Locate the cell with the specified text and output its [x, y] center coordinate. 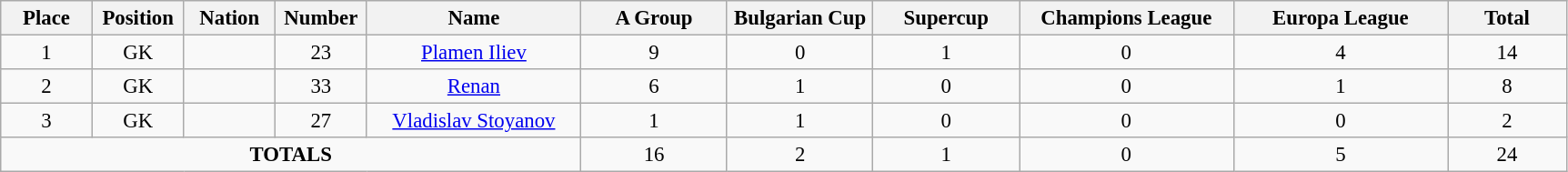
Bulgarian Cup [800, 18]
3 [47, 121]
TOTALS [291, 155]
16 [655, 155]
A Group [655, 18]
Place [47, 18]
8 [1508, 86]
4 [1341, 53]
Champions League [1126, 18]
24 [1508, 155]
Plamen Iliev [474, 53]
5 [1341, 155]
14 [1508, 53]
Name [474, 18]
Total [1508, 18]
Position [138, 18]
Vladislav Stoyanov [474, 121]
33 [322, 86]
Supercup [946, 18]
23 [322, 53]
Number [322, 18]
27 [322, 121]
Nation [229, 18]
Renan [474, 86]
9 [655, 53]
Europa League [1341, 18]
6 [655, 86]
